Return (x, y) of the center of cell containing provided text 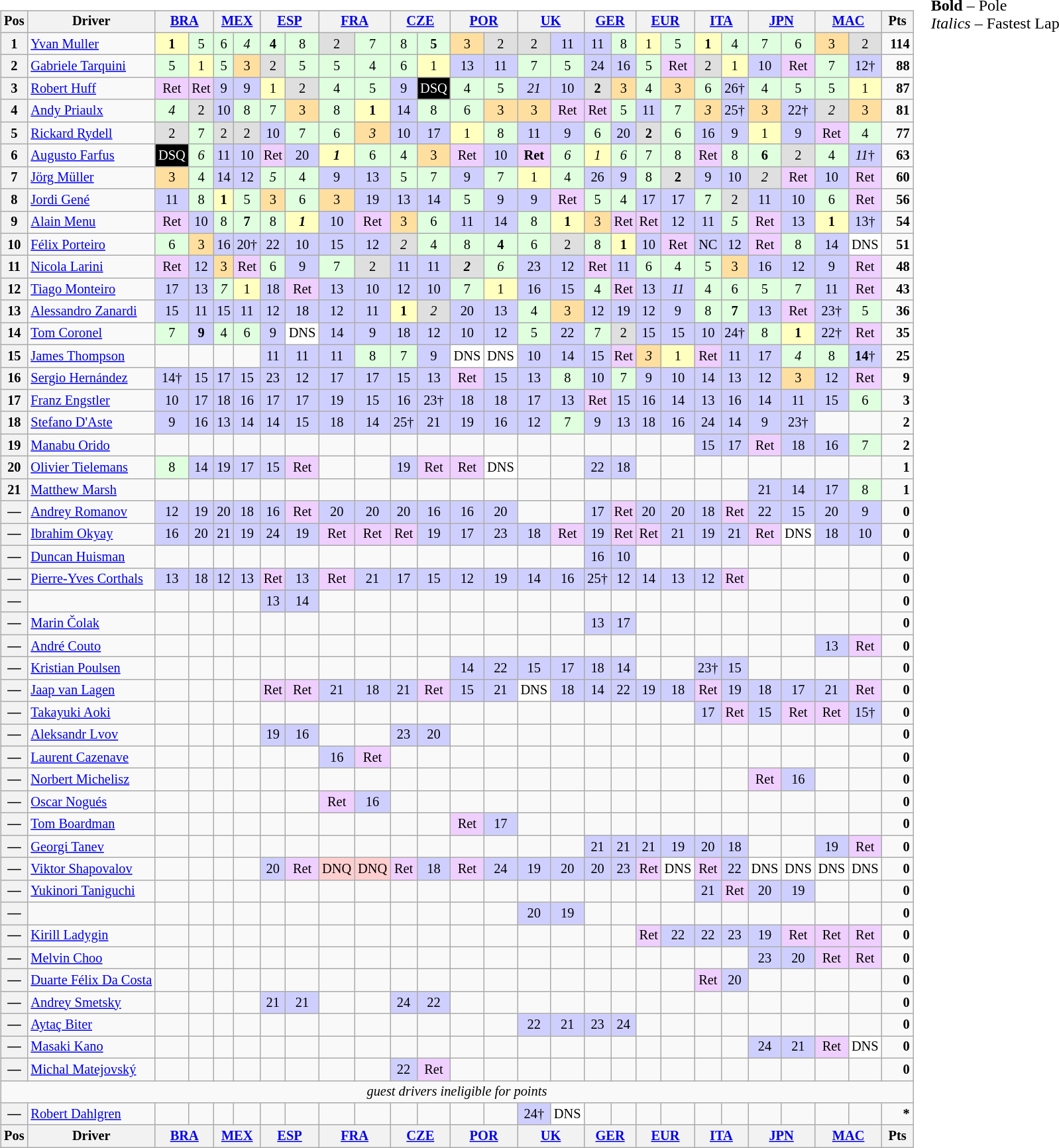
Rickard Rydell (91, 133)
Norbert Michelisz (91, 780)
20† (247, 244)
Jaap van Lagen (91, 690)
87 (897, 89)
Kristian Poulsen (91, 668)
56 (897, 200)
51 (897, 244)
Yukinori Taniguchi (91, 891)
43 (897, 289)
15† (865, 713)
Tiago Monteiro (91, 289)
Kirill Ladygin (91, 936)
Georgi Tanev (91, 847)
Stefano D'Aste (91, 423)
Viktor Shapovalov (91, 869)
Aytaç Biter (91, 1025)
NC (708, 244)
James Thompson (91, 356)
Andy Priaulx (91, 111)
Andrey Romanov (91, 512)
12† (865, 66)
Franz Engstler (91, 401)
Félix Porteiro (91, 244)
Yvan Muller (91, 44)
Matthew Marsh (91, 490)
114 (897, 44)
Sergio Hernández (91, 378)
Jörg Müller (91, 178)
Andrey Smetsky (91, 1003)
Marin Čolak (91, 623)
André Couto (91, 646)
Melvin Choo (91, 958)
Masaki Kano (91, 1047)
Michal Matejovský (91, 1069)
Jordi Gené (91, 200)
Aleksandr Lvov (91, 735)
Ibrahim Okyay (91, 535)
48 (897, 267)
guest drivers ineligible for points (457, 1092)
63 (897, 156)
26† (734, 89)
35 (897, 334)
26 (597, 178)
Alain Menu (91, 223)
Olivier Tielemans (91, 468)
81 (897, 111)
Nicola Larini (91, 267)
Duarte Félix Da Costa (91, 980)
Oscar Nogués (91, 802)
60 (897, 178)
88 (897, 66)
Manabu Orido (91, 445)
11† (865, 156)
36 (897, 311)
77 (897, 133)
Robert Huff (91, 89)
13† (865, 223)
Takayuki Aoki (91, 713)
25 (897, 356)
Augusto Farfus (91, 156)
Alessandro Zanardi (91, 311)
Robert Dahlgren (91, 1114)
Tom Coronel (91, 334)
Gabriele Tarquini (91, 66)
Duncan Huisman (91, 556)
Tom Boardman (91, 824)
* (897, 1114)
54 (897, 223)
Pierre-Yves Corthals (91, 579)
Laurent Cazenave (91, 757)
